From the cell containing the given text, extract its center point as (x, y) coordinate. 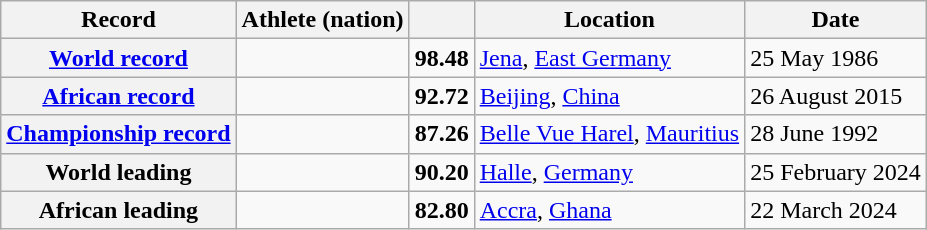
African record (118, 96)
90.20 (442, 172)
28 June 1992 (836, 134)
26 August 2015 (836, 96)
92.72 (442, 96)
African leading (118, 210)
82.80 (442, 210)
Athlete (nation) (322, 20)
22 March 2024 (836, 210)
World record (118, 58)
Jena, East Germany (609, 58)
Date (836, 20)
25 February 2024 (836, 172)
25 May 1986 (836, 58)
Beijing, China (609, 96)
Accra, Ghana (609, 210)
Championship record (118, 134)
Halle, Germany (609, 172)
Location (609, 20)
Record (118, 20)
World leading (118, 172)
98.48 (442, 58)
87.26 (442, 134)
Belle Vue Harel, Mauritius (609, 134)
